Provide the (X, Y) coordinate of the cell's center where the given text is located.  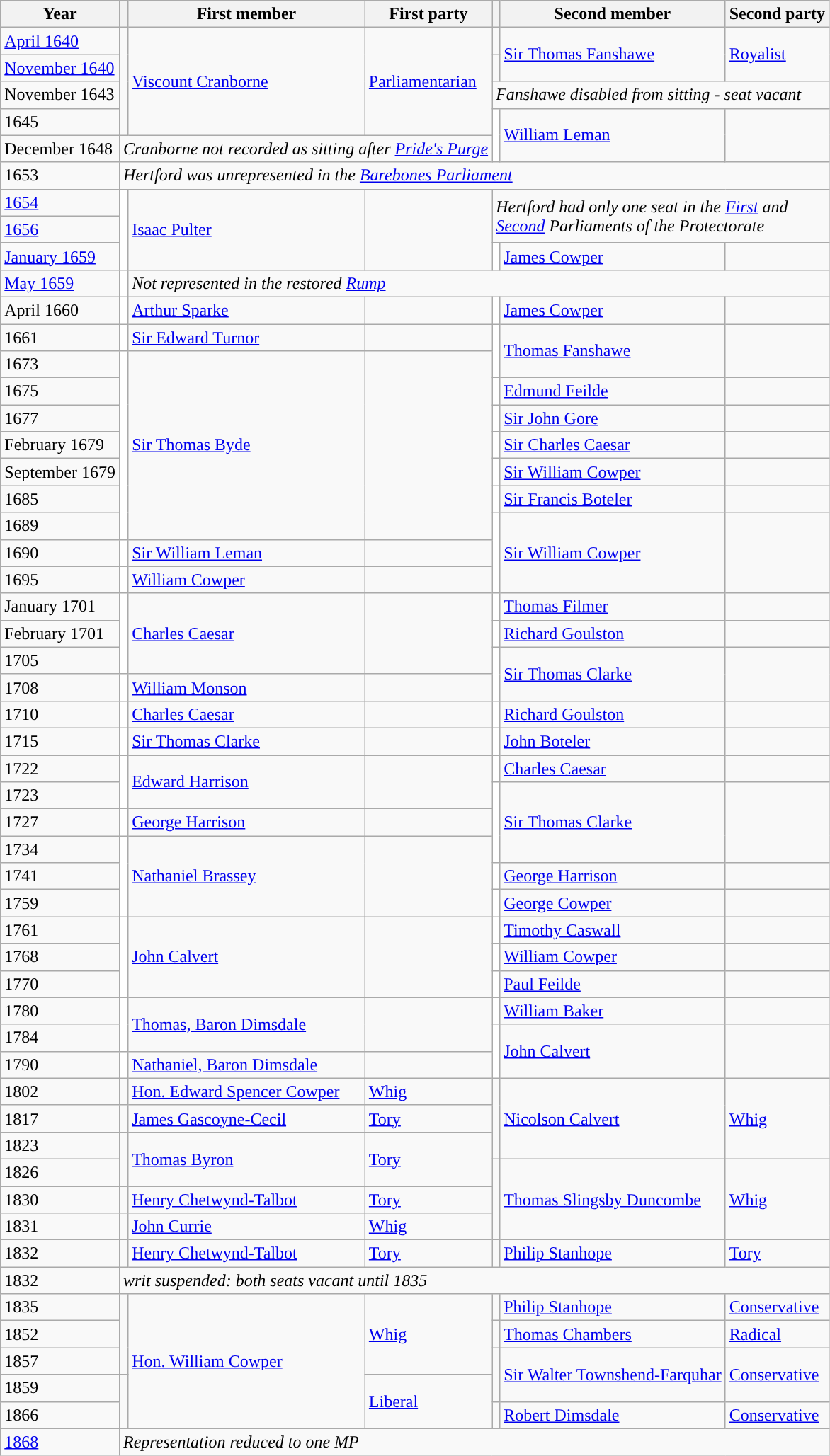
Nathaniel Brassey (246, 876)
1675 (60, 391)
1826 (60, 1172)
1723 (60, 796)
John Currie (246, 1227)
Second member (613, 14)
1690 (60, 553)
Representation reduced to one MP (474, 1442)
Nicolson Calvert (613, 1118)
Sir Thomas Byde (246, 445)
Thomas Slingsby Duncombe (613, 1199)
1759 (60, 903)
Robert Dimsdale (613, 1415)
Cranborne not recorded as sitting after Pride's Purge (305, 149)
1768 (60, 957)
1859 (60, 1388)
September 1679 (60, 472)
1654 (60, 202)
First member (246, 14)
April 1660 (60, 310)
Nathaniel, Baron Dimsdale (246, 1065)
Timothy Caswall (613, 930)
Second party (777, 14)
Fanshawe disabled from sitting - seat vacant (661, 95)
1677 (60, 418)
Thomas Byron (246, 1159)
1710 (60, 714)
1817 (60, 1118)
1645 (60, 122)
Hon. William Cowper (246, 1361)
Thomas Fanshawe (613, 351)
Sir Walter Townshend-Farquhar (613, 1375)
Year (60, 14)
1722 (60, 768)
Liberal (428, 1401)
Sir John Gore (613, 418)
May 1659 (60, 283)
1784 (60, 1038)
William Baker (613, 1011)
1653 (60, 176)
1695 (60, 580)
William Leman (613, 135)
Viscount Cranborne (246, 81)
James Gascoyne-Cecil (246, 1118)
1802 (60, 1091)
1734 (60, 849)
1835 (60, 1307)
1770 (60, 984)
1673 (60, 365)
1857 (60, 1361)
November 1640 (60, 68)
Thomas Filmer (613, 607)
1685 (60, 499)
Thomas Chambers (613, 1334)
1852 (60, 1334)
Arthur Sparke (246, 310)
Not represented in the restored Rump (479, 283)
1830 (60, 1200)
February 1701 (60, 634)
1708 (60, 687)
April 1640 (60, 41)
January 1659 (60, 256)
Paul Feilde (613, 984)
1741 (60, 876)
December 1648 (60, 149)
1715 (60, 741)
February 1679 (60, 445)
Royalist (777, 55)
November 1643 (60, 95)
1866 (60, 1415)
Isaac Pulter (246, 229)
Sir Charles Caesar (613, 445)
1823 (60, 1145)
William Monson (246, 687)
First party (428, 14)
Edward Harrison (246, 781)
writ suspended: both seats vacant until 1835 (474, 1280)
Parliamentarian (428, 81)
1689 (60, 526)
Hon. Edward Spencer Cowper (246, 1091)
Sir Thomas Fanshawe (613, 55)
Hertford was unrepresented in the Barebones Parliament (474, 176)
1727 (60, 822)
Sir Francis Boteler (613, 499)
Radical (777, 1334)
Edmund Feilde (613, 391)
Thomas, Baron Dimsdale (246, 1024)
1761 (60, 930)
1868 (60, 1442)
January 1701 (60, 607)
1780 (60, 1011)
John Boteler (613, 741)
George Cowper (613, 903)
1831 (60, 1227)
1790 (60, 1065)
Hertford had only one seat in the First and Second Parliaments of the Protectorate (661, 216)
1661 (60, 338)
Sir Edward Turnor (246, 338)
1705 (60, 660)
1656 (60, 229)
Sir William Leman (246, 553)
